Find where the given text appears and provide that cell's center as [x, y] coordinate. 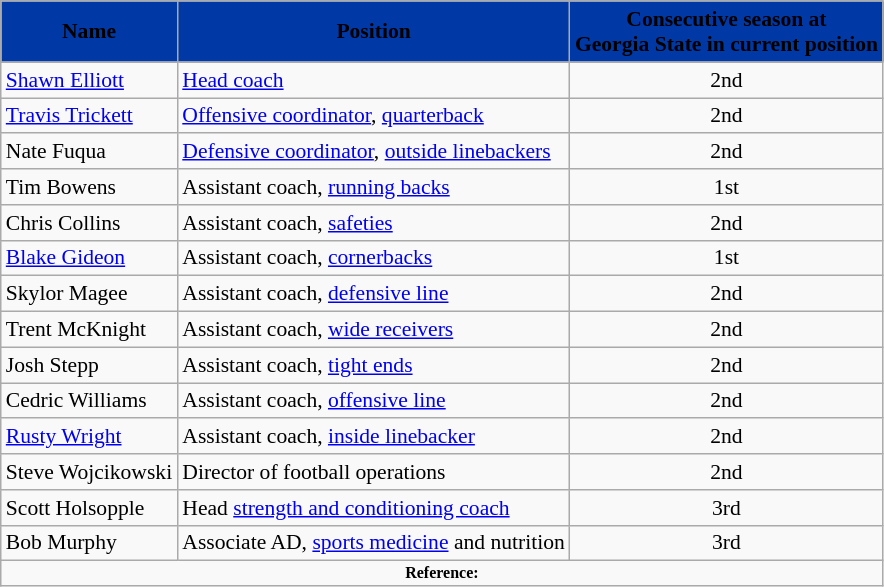
Assistant coach, tight ends [374, 365]
Nate Fuqua [89, 152]
Bob Murphy [89, 543]
Travis Trickett [89, 116]
Josh Stepp [89, 365]
Assistant coach, safeties [374, 223]
Steve Wojcikowski [89, 472]
Assistant coach, defensive line [374, 294]
Name [89, 32]
Director of football operations [374, 472]
Trent McKnight [89, 330]
Head coach [374, 80]
Consecutive season atGeorgia State in current position [726, 32]
Assistant coach, running backs [374, 187]
Associate AD, sports medicine and nutrition [374, 543]
Offensive coordinator, quarterback [374, 116]
Position [374, 32]
Cedric Williams [89, 401]
Shawn Elliott [89, 80]
Assistant coach, inside linebacker [374, 437]
Blake Gideon [89, 258]
Skylor Magee [89, 294]
Head strength and conditioning coach [374, 508]
Rusty Wright [89, 437]
Assistant coach, offensive line [374, 401]
Tim Bowens [89, 187]
Assistant coach, wide receivers [374, 330]
Defensive coordinator, outside linebackers [374, 152]
Chris Collins [89, 223]
Assistant coach, cornerbacks [374, 258]
Scott Holsopple [89, 508]
Reference: [442, 573]
